Return [x, y] of the center of cell containing provided text 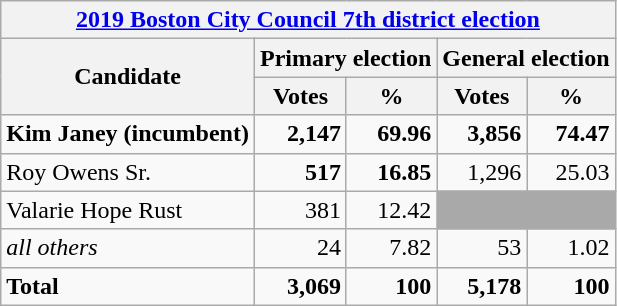
Candidate [128, 77]
Total [128, 286]
5,178 [482, 286]
16.85 [391, 172]
3,069 [300, 286]
3,856 [482, 134]
69.96 [391, 134]
Valarie Hope Rust [128, 210]
2019 Boston City Council 7th district election [308, 20]
Roy Owens Sr. [128, 172]
1,296 [482, 172]
12.42 [391, 210]
2,147 [300, 134]
24 [300, 248]
all others [128, 248]
74.47 [571, 134]
Primary election [345, 58]
7.82 [391, 248]
1.02 [571, 248]
General election [526, 58]
25.03 [571, 172]
Kim Janey (incumbent) [128, 134]
517 [300, 172]
53 [482, 248]
381 [300, 210]
